Return the (x, y) coordinate for the center point of the cell that contains the specified text.  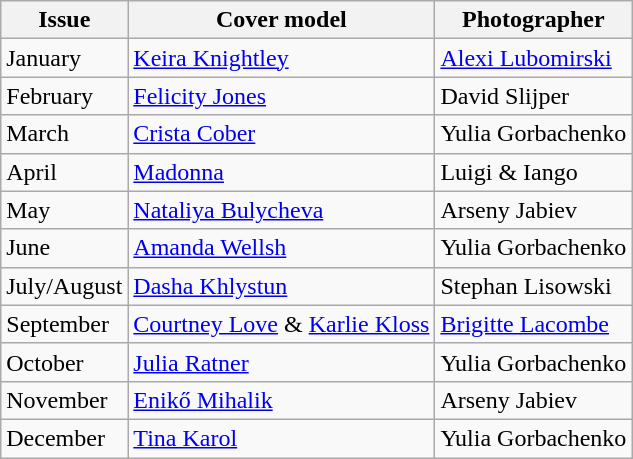
December (64, 438)
Courtney Love & Karlie Kloss (282, 324)
Amanda Wellsh (282, 248)
Julia Ratner (282, 362)
Felicity Jones (282, 96)
July/August (64, 286)
Stephan Lisowski (534, 286)
David Slijper (534, 96)
October (64, 362)
February (64, 96)
Alexi Lubomirski (534, 58)
March (64, 134)
May (64, 210)
Madonna (282, 172)
Issue (64, 20)
June (64, 248)
Tina Karol (282, 438)
Luigi & Iango (534, 172)
November (64, 400)
Keira Knightley (282, 58)
Enikő Mihalik (282, 400)
Photographer (534, 20)
April (64, 172)
January (64, 58)
Cover model (282, 20)
Nataliya Bulycheva (282, 210)
Dasha Khlystun (282, 286)
Brigitte Lacombe (534, 324)
Crista Cober (282, 134)
September (64, 324)
